Output the (X, Y) coordinate of the center of the cell containing the given text.  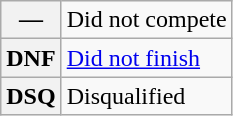
Did not compete (146, 20)
DNF (31, 58)
— (31, 20)
Did not finish (146, 58)
DSQ (31, 96)
Disqualified (146, 96)
